Pinpoint the cell where the given text exists, returning its (x, y) midpoint coordinate. 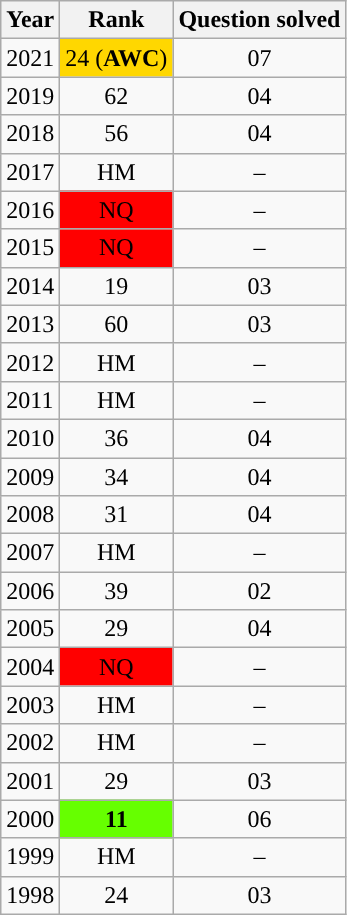
2019 (30, 96)
2008 (30, 515)
Question solved (260, 20)
2005 (30, 629)
2012 (30, 362)
11 (116, 819)
2015 (30, 248)
2011 (30, 400)
2002 (30, 743)
2021 (30, 58)
2009 (30, 477)
2003 (30, 705)
39 (116, 591)
24 (AWC) (116, 58)
2004 (30, 667)
19 (116, 286)
36 (116, 438)
06 (260, 819)
56 (116, 134)
2006 (30, 591)
Rank (116, 20)
07 (260, 58)
24 (116, 895)
2016 (30, 210)
34 (116, 477)
2001 (30, 781)
2000 (30, 819)
2017 (30, 172)
2018 (30, 134)
31 (116, 515)
02 (260, 591)
2010 (30, 438)
2013 (30, 324)
1999 (30, 857)
2014 (30, 286)
60 (116, 324)
Year (30, 20)
1998 (30, 895)
2007 (30, 553)
62 (116, 96)
